Identify which cell holds the provided text, then report its (X, Y) central coordinate. 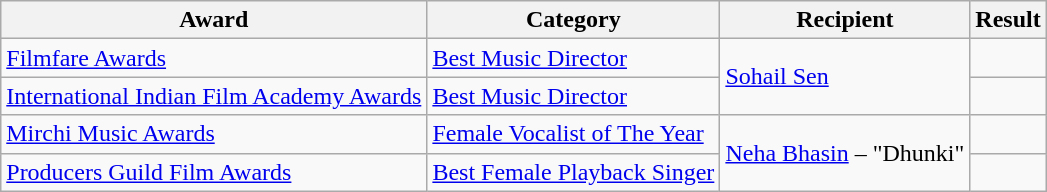
Recipient (845, 20)
Producers Guild Film Awards (214, 172)
Mirchi Music Awards (214, 134)
International Indian Film Academy Awards (214, 96)
Best Female Playback Singer (574, 172)
Category (574, 20)
Neha Bhasin – "Dhunki" (845, 153)
Award (214, 20)
Result (1008, 20)
Sohail Sen (845, 77)
Filmfare Awards (214, 58)
Female Vocalist of The Year (574, 134)
